Return the [x, y] coordinate for the center point of the cell that contains the specified text.  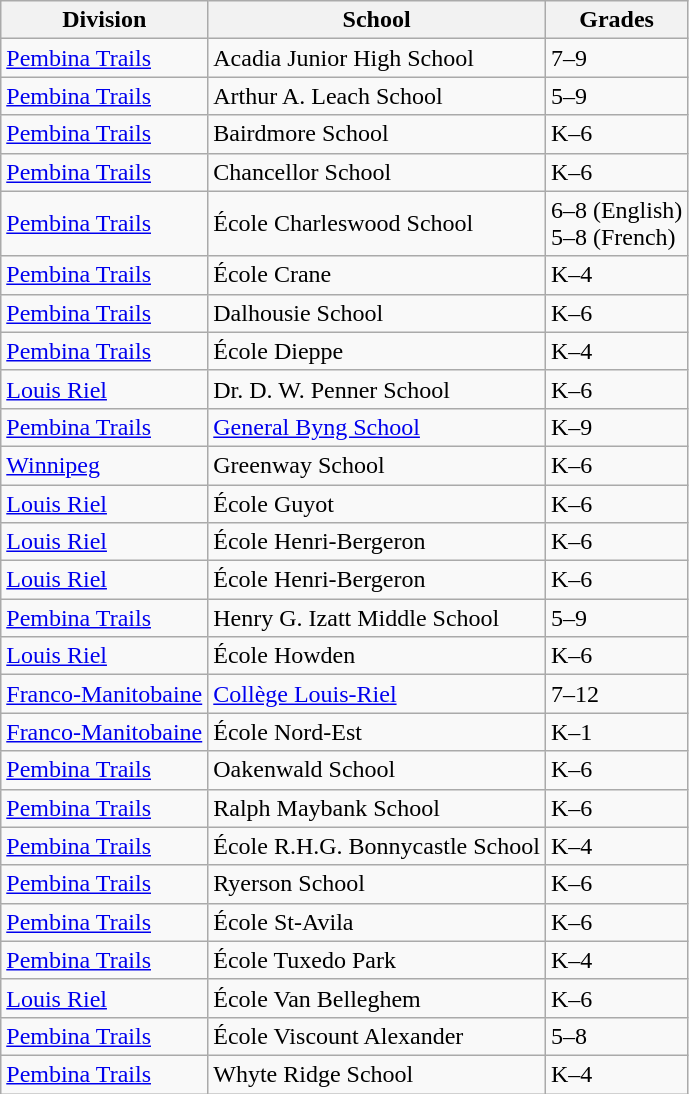
7–9 [616, 58]
Henry G. Izatt Middle School [377, 618]
Grades [616, 20]
École Dieppe [377, 351]
Ralph Maybank School [377, 808]
Arthur A. Leach School [377, 96]
General Byng School [377, 427]
Collège Louis-Riel [377, 694]
École Van Belleghem [377, 998]
Dr. D. W. Penner School [377, 389]
École Howden [377, 656]
École Tuxedo Park [377, 960]
5–8 [616, 1036]
École St-Avila [377, 922]
Acadia Junior High School [377, 58]
Oakenwald School [377, 770]
Chancellor School [377, 172]
Division [104, 20]
K–9 [616, 427]
K–1 [616, 732]
Winnipeg [104, 465]
École Guyot [377, 503]
Ryerson School [377, 884]
Greenway School [377, 465]
6–8 (English)5–8 (French) [616, 224]
École Crane [377, 275]
Whyte Ridge School [377, 1074]
School [377, 20]
Dalhousie School [377, 313]
École Viscount Alexander [377, 1036]
École R.H.G. Bonnycastle School [377, 846]
Bairdmore School [377, 134]
École Nord-Est [377, 732]
École Charleswood School [377, 224]
7–12 [616, 694]
